Output the (X, Y) coordinate of the center of the cell containing the given text.  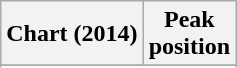
Peakposition (189, 34)
Chart (2014) (72, 34)
